Pinpoint the cell where the given text exists, returning its [x, y] midpoint coordinate. 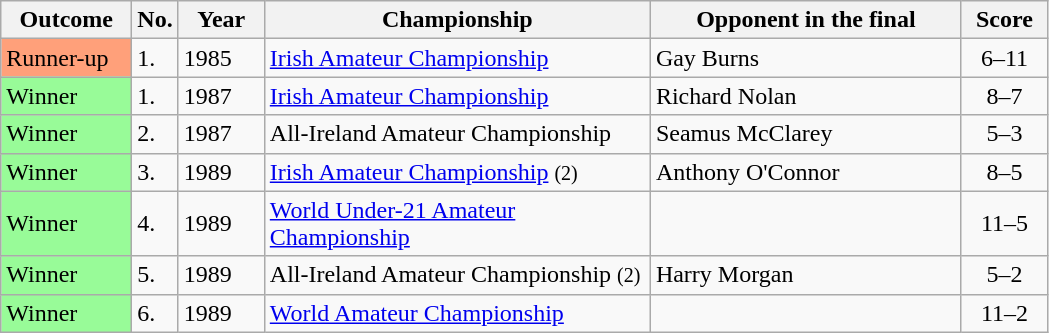
5–2 [1004, 275]
Gay Burns [806, 58]
5. [155, 275]
Score [1004, 20]
6. [155, 313]
Anthony O'Connor [806, 172]
Championship [457, 20]
Runner-up [66, 58]
Irish Amateur Championship (2) [457, 172]
1985 [221, 58]
3. [155, 172]
No. [155, 20]
5–3 [1004, 134]
11–2 [1004, 313]
4. [155, 224]
World Under-21 Amateur Championship [457, 224]
8–5 [1004, 172]
All-Ireland Amateur Championship [457, 134]
Opponent in the final [806, 20]
All-Ireland Amateur Championship (2) [457, 275]
6–11 [1004, 58]
11–5 [1004, 224]
Year [221, 20]
Seamus McClarey [806, 134]
8–7 [1004, 96]
Harry Morgan [806, 275]
Richard Nolan [806, 96]
Outcome [66, 20]
World Amateur Championship [457, 313]
2. [155, 134]
